Search for the cell housing the specified text and yield its [X, Y] center coordinate. 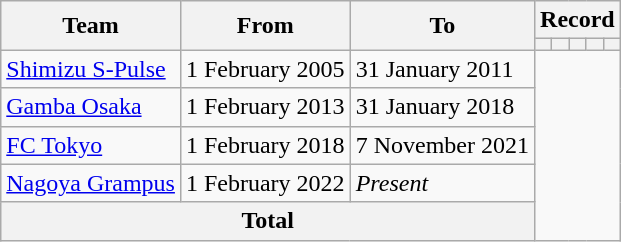
To [442, 26]
Gamba Osaka [91, 107]
1 February 2022 [265, 183]
31 January 2018 [442, 107]
7 November 2021 [442, 145]
Shimizu S-Pulse [91, 69]
FC Tokyo [91, 145]
1 February 2013 [265, 107]
1 February 2005 [265, 69]
Team [91, 26]
1 February 2018 [265, 145]
Nagoya Grampus [91, 183]
Record [578, 20]
31 January 2011 [442, 69]
From [265, 26]
Total [268, 221]
Present [442, 183]
